Search for the cell housing the specified text and yield its [X, Y] center coordinate. 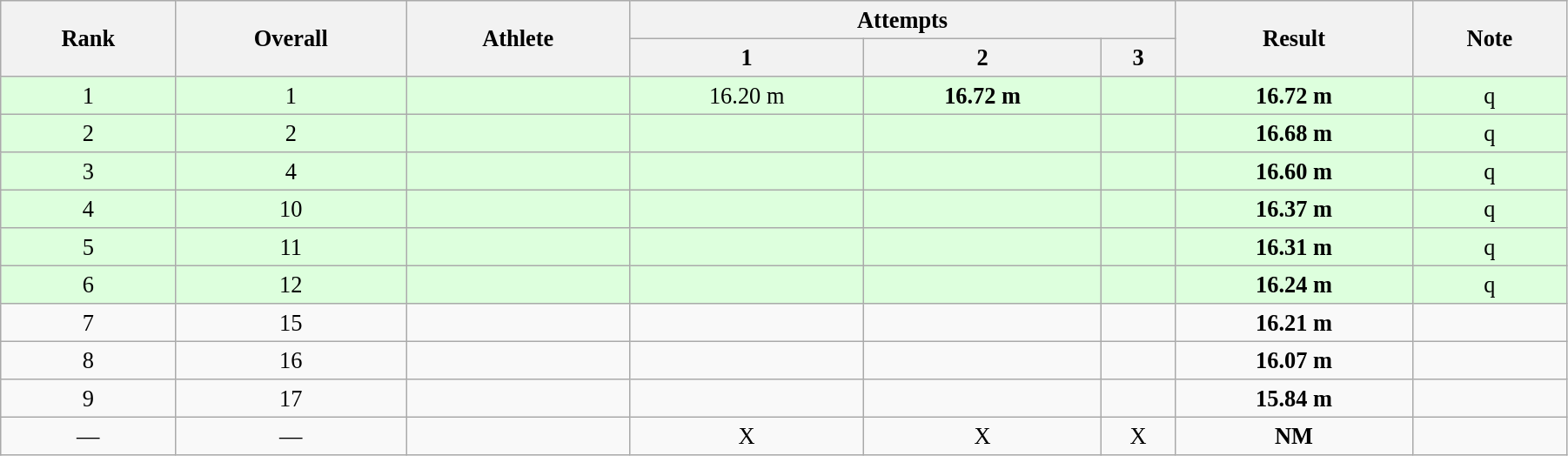
16.37 m [1295, 209]
7 [89, 323]
10 [291, 209]
Rank [89, 38]
11 [291, 247]
15 [291, 323]
Athlete [519, 38]
6 [89, 285]
16.68 m [1295, 133]
Note [1490, 38]
9 [89, 399]
8 [89, 360]
16.07 m [1295, 360]
16.20 m [747, 95]
Result [1295, 38]
16.60 m [1295, 171]
17 [291, 399]
5 [89, 247]
16.21 m [1295, 323]
16 [291, 360]
16.24 m [1295, 285]
16.31 m [1295, 247]
15.84 m [1295, 399]
NM [1295, 436]
Attempts [903, 19]
12 [291, 285]
Overall [291, 38]
